For the text-containing cell, return its midpoint in [x, y] coordinate format. 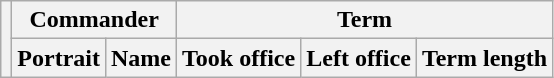
Commander [94, 20]
Left office [359, 58]
Took office [239, 58]
Name [140, 58]
Portrait [59, 58]
Term [365, 20]
Term length [484, 58]
